Determine the (X, Y) coordinate at the center of the cell enclosing the given text.  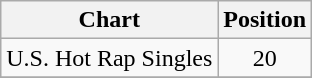
U.S. Hot Rap Singles (110, 58)
Chart (110, 20)
20 (265, 58)
Position (265, 20)
